Output the (X, Y) coordinate of the center of the cell containing the given text.  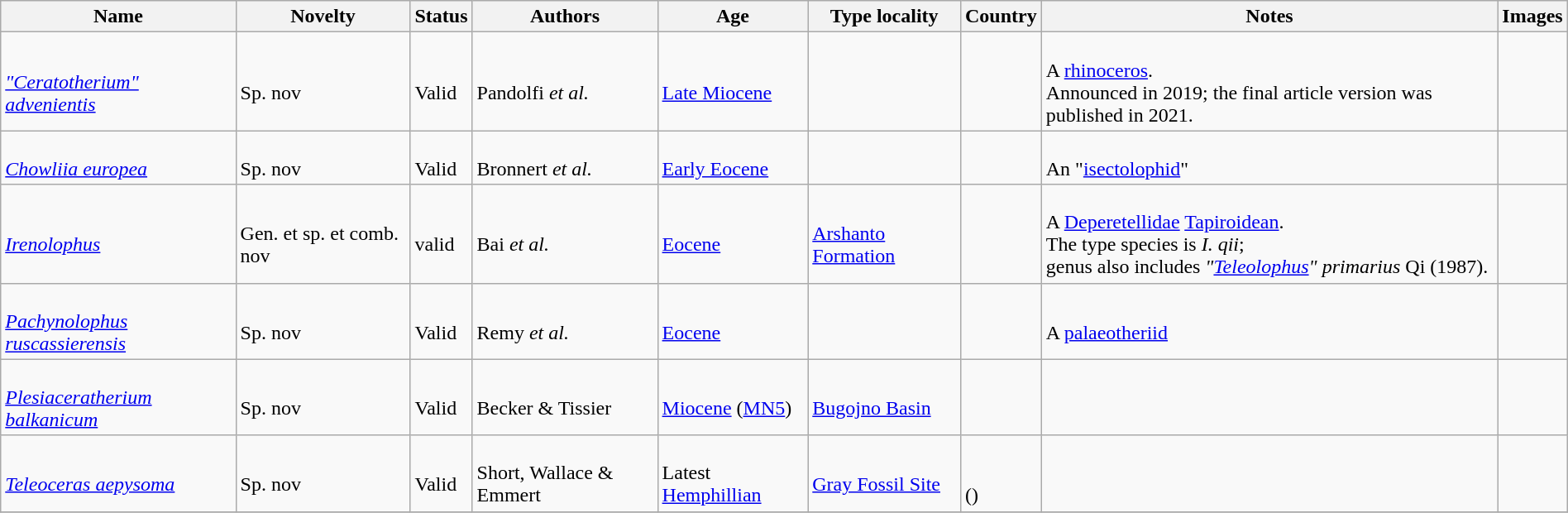
Bronnert et al. (565, 157)
Becker & Tissier (565, 397)
Latest Hemphillian (733, 473)
Notes (1269, 17)
Country (1001, 17)
valid (442, 233)
A Deperetellidae Tapiroidean. The type species is I. qii; genus also includes "Teleolophus" primarius Qi (1987). (1269, 233)
Authors (565, 17)
Miocene (MN5) (733, 397)
Bai et al. (565, 233)
A rhinoceros. Announced in 2019; the final article version was published in 2021. (1269, 81)
Name (118, 17)
Short, Wallace & Emmert (565, 473)
Teleoceras aepysoma (118, 473)
Novelty (323, 17)
Early Eocene (733, 157)
Bugojno Basin (885, 397)
Irenolophus (118, 233)
() (1001, 473)
Gen. et sp. et comb. nov (323, 233)
Gray Fossil Site (885, 473)
Images (1532, 17)
Pachynolophus ruscassierensis (118, 321)
A palaeotheriid (1269, 321)
Remy et al. (565, 321)
Status (442, 17)
Type locality (885, 17)
Late Miocene (733, 81)
An "isectolophid" (1269, 157)
Arshanto Formation (885, 233)
Pandolfi et al. (565, 81)
"Ceratotherium" advenientis (118, 81)
Age (733, 17)
Chowliia europea (118, 157)
Plesiaceratherium balkanicum (118, 397)
